From the cell containing the given text, extract its center point as [X, Y] coordinate. 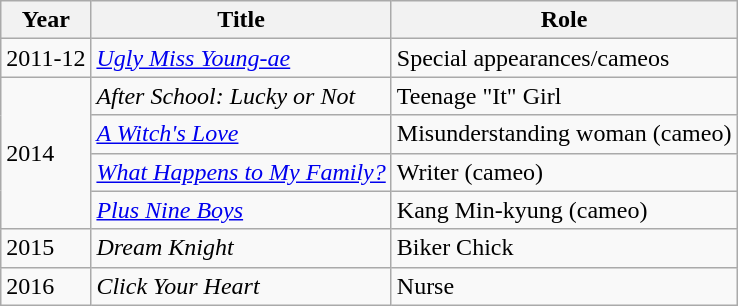
Biker Chick [564, 248]
2011-12 [46, 58]
2014 [46, 153]
After School: Lucky or Not [241, 96]
Nurse [564, 286]
Misunderstanding woman (cameo) [564, 134]
What Happens to My Family? [241, 172]
Writer (cameo) [564, 172]
Click Your Heart [241, 286]
Special appearances/cameos [564, 58]
Teenage "It" Girl [564, 96]
Role [564, 20]
Year [46, 20]
2016 [46, 286]
Ugly Miss Young-ae [241, 58]
Dream Knight [241, 248]
Kang Min-kyung (cameo) [564, 210]
Title [241, 20]
Plus Nine Boys [241, 210]
A Witch's Love [241, 134]
2015 [46, 248]
